Search for the cell housing the specified text and yield its (X, Y) center coordinate. 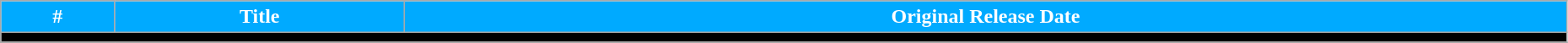
Original Release Date (986, 17)
Title (260, 17)
# (57, 17)
